Identify which cell holds the provided text, then report its [x, y] central coordinate. 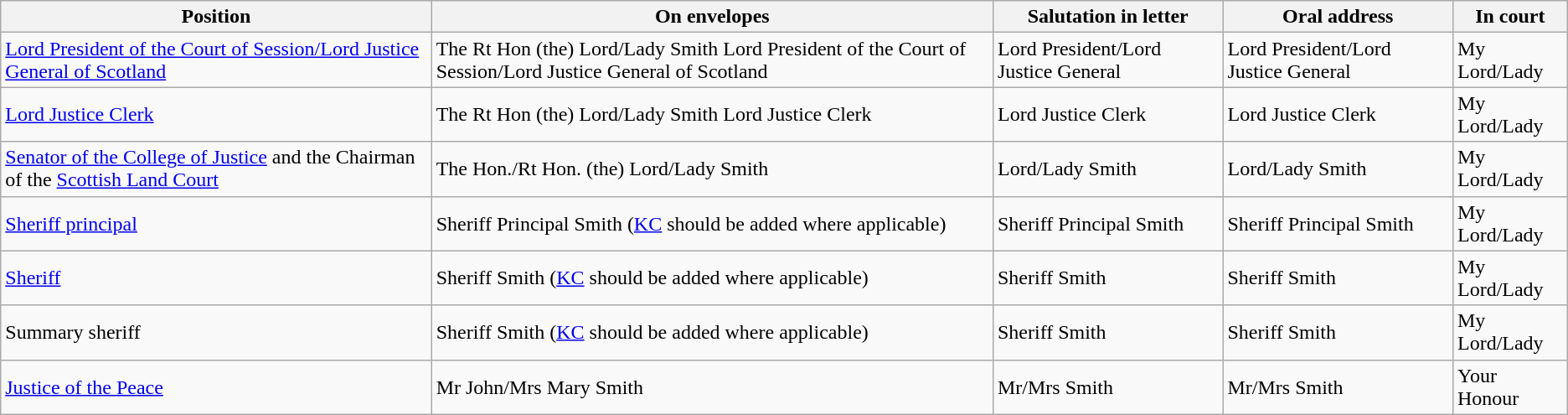
Lord President of the Court of Session/Lord Justice General of Scotland [216, 60]
Salutation in letter [1107, 17]
In court [1509, 17]
Your Honour [1509, 387]
Mr John/Mrs Mary Smith [712, 387]
The Rt Hon (the) Lord/Lady Smith Lord President of the Court of Session/Lord Justice General of Scotland [712, 60]
On envelopes [712, 17]
Sheriff [216, 278]
Senator of the College of Justice and the Chairman of the Scottish Land Court [216, 169]
Sheriff Principal Smith (KC should be added where applicable) [712, 223]
Position [216, 17]
Summary sheriff [216, 332]
Oral address [1338, 17]
Justice of the Peace [216, 387]
Sheriff principal [216, 223]
The Rt Hon (the) Lord/Lady Smith Lord Justice Clerk [712, 114]
The Hon./Rt Hon. (the) Lord/Lady Smith [712, 169]
